Output the (x, y) coordinate of the center of the cell containing the given text.  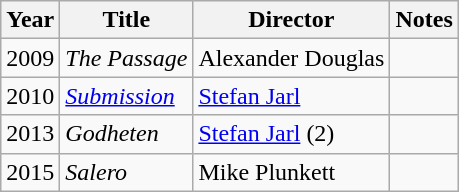
Mike Plunkett (292, 172)
2009 (30, 58)
Godheten (126, 134)
Submission (126, 96)
Stefan Jarl (292, 96)
Alexander Douglas (292, 58)
2013 (30, 134)
Salero (126, 172)
2010 (30, 96)
2015 (30, 172)
Title (126, 20)
Stefan Jarl (2) (292, 134)
Year (30, 20)
Notes (424, 20)
Director (292, 20)
The Passage (126, 58)
